Capture the cell that displays the provided text and extract its (x, y) central coordinate. 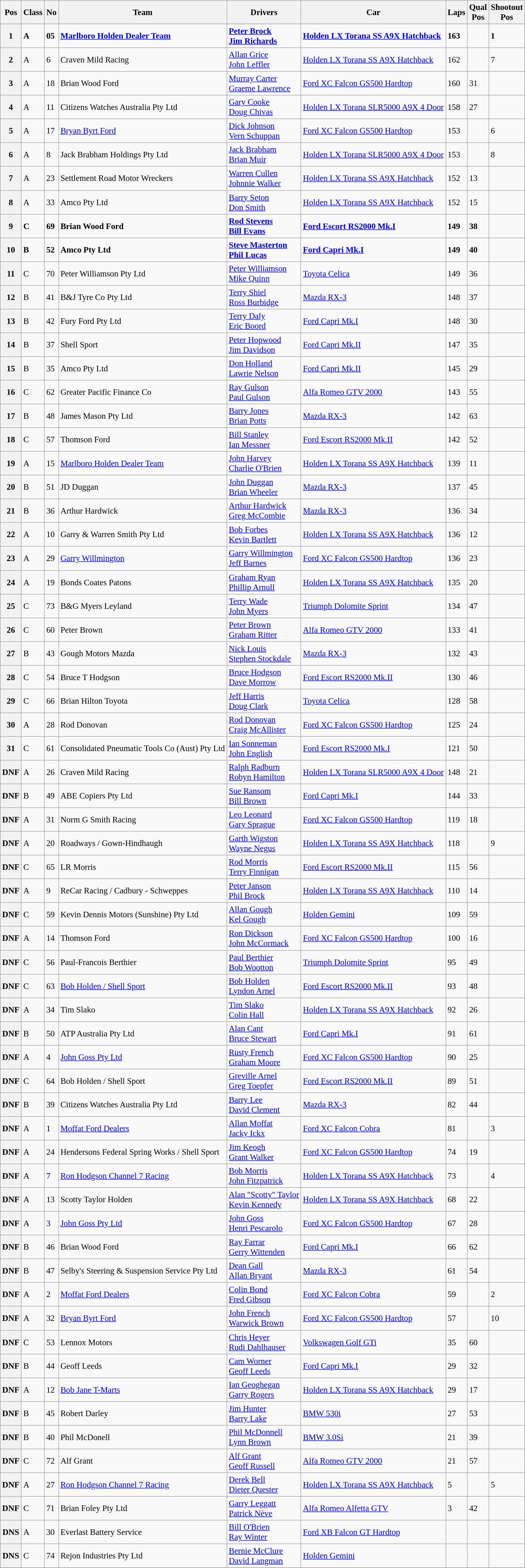
143 (457, 392)
132 (457, 654)
Class (33, 12)
Bernie McClure David Langman (264, 1556)
147 (457, 345)
110 (457, 891)
Garry Willmington (143, 559)
Selby's Steering & Suspension Service Pty Ltd (143, 1271)
Graham Ryan Phillip Arnull (264, 582)
Everlast Battery Service (143, 1532)
Bonds Coates Patons (143, 582)
Laps (457, 12)
Rejon Industries Pty Ltd (143, 1556)
Hendersons Federal Spring Works / Shell Sport (143, 1152)
Nick Louis Stephen Stockdale (264, 654)
Ralph Radburn Robyn Hamilton (264, 772)
Lennox Motors (143, 1342)
Ron Dickson John McCormack (264, 938)
Terry Wade John Myers (264, 606)
John French Warwick Brown (264, 1318)
Barry Lee David Clement (264, 1104)
Jack Brabham Holdings Pty Ltd (143, 154)
Consolidated Pneumatic Tools Co (Aust) Pty Ltd (143, 749)
93 (457, 986)
68 (457, 1200)
133 (457, 629)
QualPos (478, 12)
Arthur Hardwick Greg McCombie (264, 511)
Allan Grice John Leffler (264, 60)
69 (51, 226)
89 (457, 1081)
James Mason Pty Ltd (143, 416)
Peter Williamson Pty Ltd (143, 274)
Garth Wigston Wayne Negus (264, 843)
Bob Holden Lyndon Arnel (264, 986)
121 (457, 749)
64 (51, 1081)
Bob Jane T-Marts (143, 1390)
Alf Grant Geoff Russell (264, 1461)
81 (457, 1129)
Greater Pacific Finance Co (143, 392)
92 (457, 1010)
Kevin Dennis Motors (Sunshine) Pty Ltd (143, 915)
Arthur Hardwick (143, 511)
145 (457, 368)
Ray Gulson Paul Gulson (264, 392)
163 (457, 36)
Bruce T Hodgson (143, 677)
Paul-Francois Berthier (143, 962)
160 (457, 84)
Tim Slako (143, 1010)
70 (51, 274)
Terry Shiel Ross Burbidge (264, 297)
Jim Keogh Grant Walker (264, 1152)
Barry Seton Don Smith (264, 202)
Garry Willmington Jeff Barnes (264, 559)
Fury Ford Pty Ltd (143, 321)
Steve Masterton Phil Lucas (264, 250)
Alan "Scotty" Taylor Kevin Kennedy (264, 1200)
58 (478, 701)
ReCar Racing / Cadbury - Schweppes (143, 891)
Garry & Warren Smith Pty Ltd (143, 535)
Dean Gall Allan Bryant (264, 1271)
LR Morris (143, 867)
125 (457, 725)
Allan Gough Kel Gough (264, 915)
139 (457, 463)
Volkswagen Golf GTi (374, 1342)
72 (51, 1461)
Roadways / Gown-Hindhaugh (143, 843)
Sue Ransom Bill Brown (264, 796)
Scotty Taylor Holden (143, 1200)
Peter Janson Phil Brock (264, 891)
100 (457, 938)
90 (457, 1057)
Ian Geoghegan Garry Rogers (264, 1390)
Barry Jones Brian Potts (264, 416)
Bruce Hodgson Dave Morrow (264, 677)
Rod Donovan (143, 725)
67 (457, 1224)
05 (51, 36)
Robert Darley (143, 1413)
Ford XB Falcon GT Hardtop (374, 1532)
134 (457, 606)
Phil McDonell (143, 1437)
Car (374, 12)
Bill O'Brien Ray Winter (264, 1532)
119 (457, 820)
Alfa Romeo Alfetta GTV (374, 1508)
John Duggan Brian Wheeler (264, 487)
BMW 3.0Si (374, 1437)
Settlement Road Motor Wreckers (143, 179)
ATP Australia Pty Ltd (143, 1033)
Murray Carter Graeme Lawrence (264, 84)
Jeff Harris Doug Clark (264, 701)
B&J Tyre Co Pty Ltd (143, 297)
Peter Brown Graham Ritter (264, 629)
109 (457, 915)
Shell Sport (143, 345)
144 (457, 796)
38 (478, 226)
Bob Forbes Kevin Bartlett (264, 535)
135 (457, 582)
John Goss Henri Pescarolo (264, 1224)
B&G Myers Leyland (143, 606)
Gary Cooke Doug Chivas (264, 107)
82 (457, 1104)
Bob Morris John Fitzpatrick (264, 1176)
Alf Grant (143, 1461)
Rod Stevens Bill Evans (264, 226)
Peter Brock Jim Richards (264, 36)
Peter Williamson Mike Quinn (264, 274)
Norm G Smith Racing (143, 820)
Terry Daly Eric Boord (264, 321)
115 (457, 867)
Pos (11, 12)
No (51, 12)
Garry Leggatt Patrick Nève (264, 1508)
ABE Copiers Pty Ltd (143, 796)
Tim Slako Colin Hall (264, 1010)
JD Duggan (143, 487)
Jack Brabham Brian Muir (264, 154)
Rusty French Graham Moore (264, 1057)
Rod Morris Terry Finnigan (264, 867)
BMW 530i (374, 1413)
John Harvey Charlie O'Brien (264, 463)
Ian Sonneman John English (264, 749)
Bill Stanley Ian Messner (264, 440)
Ray Farrar Gerry Wittenden (264, 1247)
91 (457, 1033)
Phil McDonnell Lynn Brown (264, 1437)
118 (457, 843)
Team (143, 12)
Colin Bond Fred Gibson (264, 1295)
Warren Cullen Johnnie Walker (264, 179)
130 (457, 677)
162 (457, 60)
Dick Johnson Vern Schuppan (264, 131)
55 (478, 392)
Chris Heyer Rudi Dahlhauser (264, 1342)
71 (51, 1508)
Derek Bell Dieter Quester (264, 1485)
Peter Brown (143, 629)
Brian Foley Pty Ltd (143, 1508)
Paul Berthier Bob Wootton (264, 962)
Jim Hunter Barry Lake (264, 1413)
Alan Cant Bruce Stewart (264, 1033)
ShootoutPos (507, 12)
Greville Arnel Greg Toepfer (264, 1081)
Peter Hopwood Jim Davidson (264, 345)
95 (457, 962)
Allan Moffat Jacky Ickx (264, 1129)
Cam Worner Geoff Leeds (264, 1366)
Brian Hilton Toyota (143, 701)
65 (51, 867)
137 (457, 487)
Rod Donovan Craig McAllister (264, 725)
128 (457, 701)
Don Holland Lawrie Nelson (264, 368)
Leo Leonard Gary Sprague (264, 820)
Gough Motors Mazda (143, 654)
Geoff Leeds (143, 1366)
Drivers (264, 12)
158 (457, 107)
